Extract the (x, y) coordinate from the center of the cell holding the provided text.  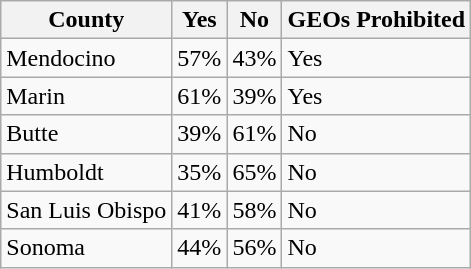
Mendocino (86, 58)
44% (200, 248)
41% (200, 210)
35% (200, 172)
Butte (86, 134)
57% (200, 58)
Marin (86, 96)
GEOs Prohibited (376, 20)
56% (254, 248)
65% (254, 172)
County (86, 20)
43% (254, 58)
Humboldt (86, 172)
San Luis Obispo (86, 210)
Sonoma (86, 248)
58% (254, 210)
